Pinpoint the cell where the given text exists, returning its (x, y) midpoint coordinate. 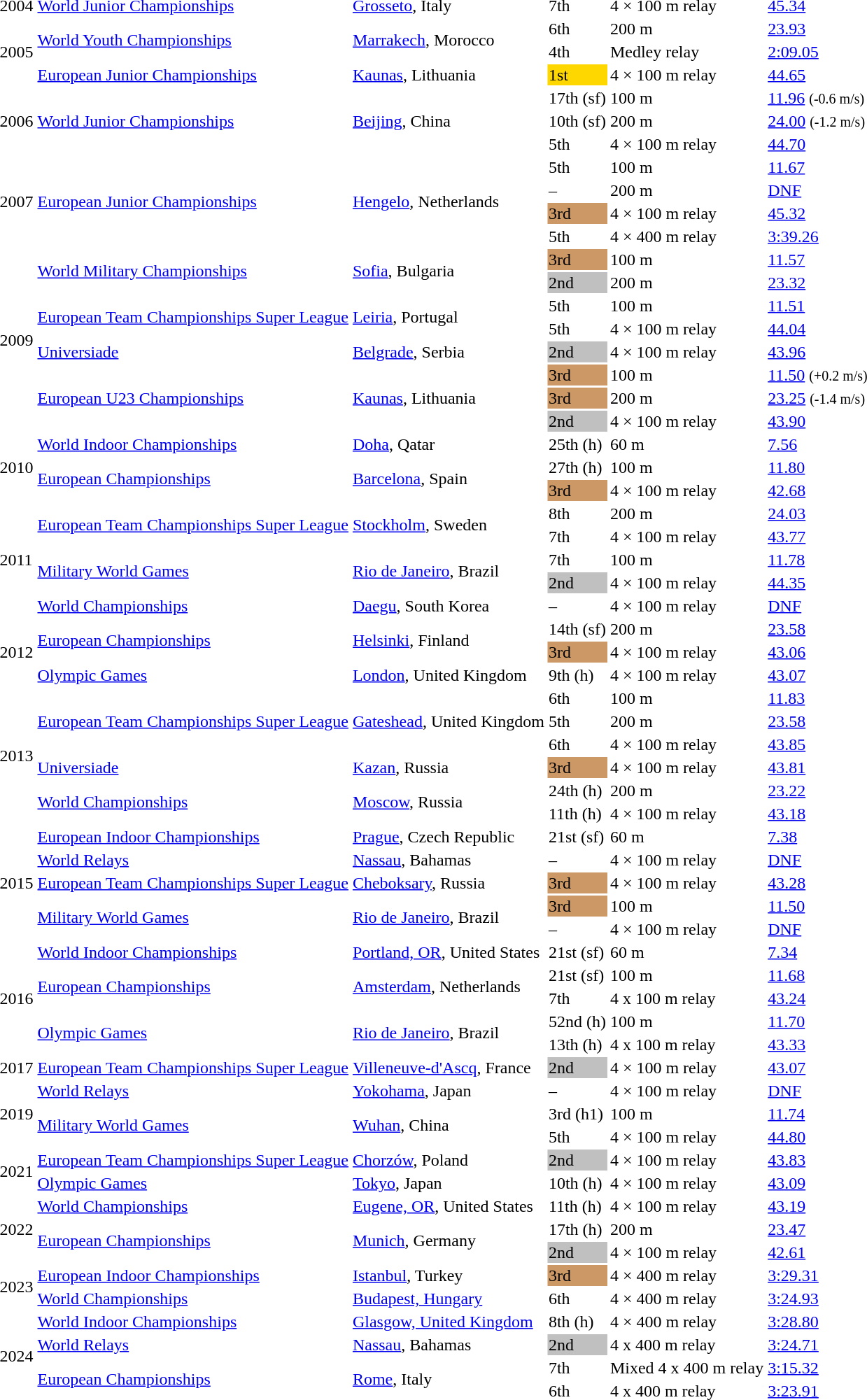
World Junior Championships (193, 121)
Istanbul, Turkey (448, 1275)
24th (h) (577, 791)
Hengelo, Netherlands (448, 201)
Leiria, Portugal (448, 318)
Amsterdam, Netherlands (448, 987)
Kazan, Russia (448, 768)
10th (h) (577, 1183)
Sofia, Bulgaria (448, 271)
9th (h) (577, 675)
52nd (h) (577, 1021)
8th (h) (577, 1322)
Prague, Czech Republic (448, 837)
Yokohama, Japan (448, 1091)
Marrakech, Morocco (448, 41)
Glasgow, United Kingdom (448, 1322)
Tokyo, Japan (448, 1183)
Cheboksary, Russia (448, 883)
World Military Championships (193, 271)
17th (sf) (577, 98)
European U23 Championships (193, 398)
Wuhan, China (448, 1125)
Gateshead, United Kingdom (448, 721)
Moscow, Russia (448, 802)
Mixed 4 x 400 m relay (686, 1368)
Eugene, OR, United States (448, 1206)
13th (h) (577, 1045)
World Youth Championships (193, 41)
Beijing, China (448, 121)
Daegu, South Korea (448, 606)
17th (h) (577, 1229)
Portland, OR, United States (448, 952)
4 x 400 m relay (686, 1345)
Barcelona, Spain (448, 479)
14th (sf) (577, 629)
London, United Kingdom (448, 675)
3rd (h1) (577, 1114)
Villeneuve-d'Ascq, France (448, 1068)
27th (h) (577, 467)
Stockholm, Sweden (448, 525)
Helsinki, Finland (448, 641)
Medley relay (686, 52)
Budapest, Hungary (448, 1299)
10th (sf) (577, 121)
Belgrade, Serbia (448, 352)
Doha, Qatar (448, 444)
1st (577, 75)
4th (577, 52)
25th (h) (577, 444)
Munich, Germany (448, 1241)
Chorzów, Poland (448, 1160)
8th (577, 514)
